Provide the (x, y) coordinate of the cell's center where the given text is located.  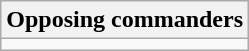
Opposing commanders (125, 20)
